Determine the (x, y) coordinate at the center of the cell enclosing the given text.  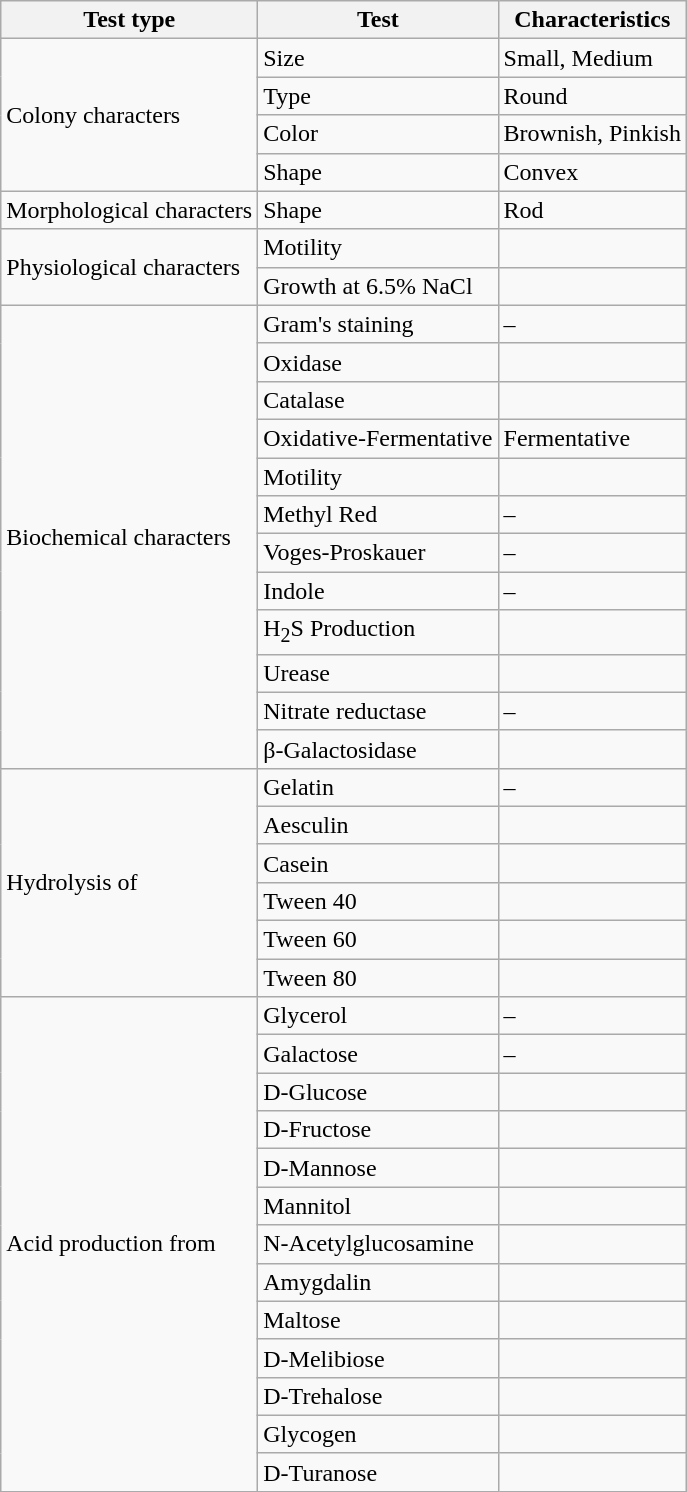
Growth at 6.5% NaCl (378, 286)
Aesculin (378, 825)
β-Galactosidase (378, 749)
Galactose (378, 1054)
Rod (592, 210)
D-Trehalose (378, 1396)
Brownish, Pinkish (592, 134)
Glycogen (378, 1434)
Indole (378, 591)
Maltose (378, 1320)
Catalase (378, 400)
Characteristics (592, 20)
Morphological characters (130, 210)
Convex (592, 172)
Round (592, 96)
Urease (378, 673)
Amygdalin (378, 1282)
Size (378, 58)
Methyl Red (378, 515)
Gram's staining (378, 324)
Test type (130, 20)
D-Melibiose (378, 1358)
D-Mannose (378, 1168)
D-Fructose (378, 1130)
Gelatin (378, 787)
Tween 40 (378, 901)
Physiological characters (130, 267)
Voges-Proskauer (378, 553)
Tween 80 (378, 978)
Colony characters (130, 115)
Nitrate reductase (378, 711)
Acid production from (130, 1244)
Oxidative-Fermentative (378, 438)
H2S Production (378, 632)
Hydrolysis of (130, 882)
N-Acetylglucosamine (378, 1244)
D-Glucose (378, 1092)
Oxidase (378, 362)
Casein (378, 863)
Biochemical characters (130, 536)
Mannitol (378, 1206)
Test (378, 20)
Small, Medium (592, 58)
D-Turanose (378, 1472)
Tween 60 (378, 940)
Color (378, 134)
Fermentative (592, 438)
Glycerol (378, 1016)
Type (378, 96)
